Find where the given text appears and provide that cell's center as (x, y) coordinate. 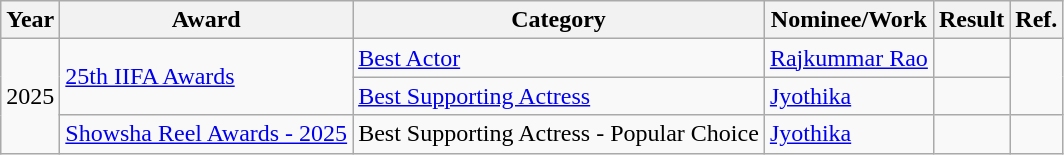
Result (971, 20)
Rajkummar Rao (848, 58)
Best Actor (559, 58)
Best Supporting Actress (559, 96)
Award (206, 20)
Ref. (1036, 20)
Best Supporting Actress - Popular Choice (559, 134)
Showsha Reel Awards - 2025 (206, 134)
25th IIFA Awards (206, 77)
Nominee/Work (848, 20)
2025 (30, 96)
Year (30, 20)
Category (559, 20)
